Return the [X, Y] coordinate for the center point of the cell that contains the specified text.  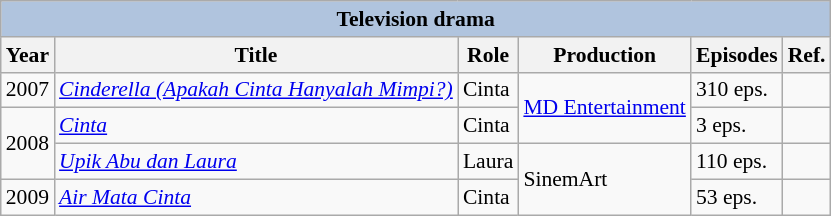
Production [604, 55]
Year [28, 55]
SinemArt [604, 180]
2008 [28, 144]
Television drama [416, 19]
3 eps. [737, 126]
Role [488, 55]
Ref. [807, 55]
Title [256, 55]
Upik Abu dan Laura [256, 162]
Episodes [737, 55]
Laura [488, 162]
Air Mata Cinta [256, 197]
2007 [28, 90]
110 eps. [737, 162]
310 eps. [737, 90]
MD Entertainment [604, 108]
Cinderella (Apakah Cinta Hanyalah Mimpi?) [256, 90]
2009 [28, 197]
53 eps. [737, 197]
